Find where the given text appears and provide that cell's center as (x, y) coordinate. 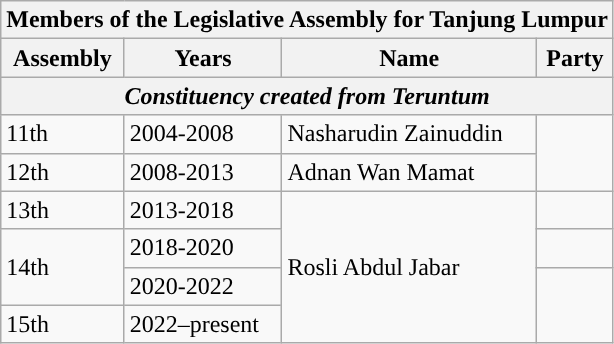
Rosli Abdul Jabar (410, 267)
14th (62, 267)
12th (62, 172)
2018-2020 (203, 248)
2013-2018 (203, 210)
2022–present (203, 324)
Constituency created from Teruntum (308, 96)
2020-2022 (203, 286)
13th (62, 210)
Members of the Legislative Assembly for Tanjung Lumpur (308, 20)
Adnan Wan Mamat (410, 172)
Assembly (62, 58)
Years (203, 58)
15th (62, 324)
11th (62, 134)
Nasharudin Zainuddin (410, 134)
Name (410, 58)
Party (574, 58)
2008-2013 (203, 172)
2004-2008 (203, 134)
